Locate the cell with the specified text and output its (X, Y) center coordinate. 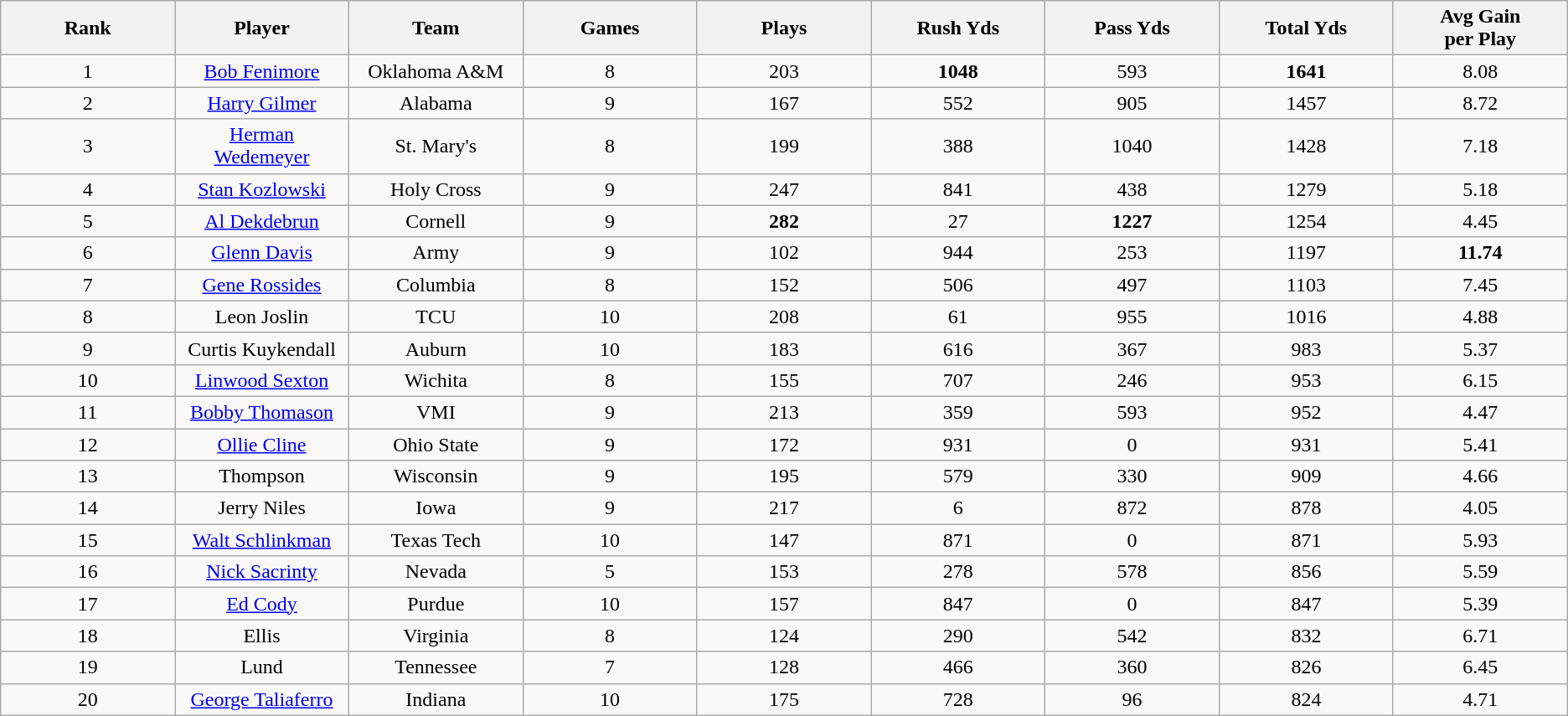
Team (436, 28)
497 (1132, 285)
Leon Joslin (262, 317)
542 (1132, 636)
Harry Gilmer (262, 103)
Games (610, 28)
4.88 (1480, 317)
27 (958, 221)
6.45 (1480, 667)
Iowa (436, 508)
1048 (958, 71)
Auburn (436, 348)
183 (784, 348)
905 (1132, 103)
360 (1132, 667)
Thompson (262, 476)
1641 (1306, 71)
1016 (1306, 317)
195 (784, 476)
Player (262, 28)
217 (784, 508)
247 (784, 189)
Indiana (436, 699)
616 (958, 348)
4.05 (1480, 508)
Walt Schlinkman (262, 540)
824 (1306, 699)
6.15 (1480, 380)
213 (784, 412)
Curtis Kuykendall (262, 348)
1197 (1306, 253)
5.37 (1480, 348)
Oklahoma A&M (436, 71)
6.71 (1480, 636)
Nevada (436, 572)
18 (88, 636)
466 (958, 667)
Tennessee (436, 667)
Holy Cross (436, 189)
506 (958, 285)
1428 (1306, 146)
11.74 (1480, 253)
Ellis (262, 636)
Total Yds (1306, 28)
St. Mary's (436, 146)
Gene Rossides (262, 285)
8.08 (1480, 71)
Wisconsin (436, 476)
TCU (436, 317)
707 (958, 380)
330 (1132, 476)
172 (784, 445)
367 (1132, 348)
14 (88, 508)
Rush Yds (958, 28)
4.47 (1480, 412)
944 (958, 253)
1254 (1306, 221)
Nick Sacrinty (262, 572)
Ollie Cline (262, 445)
246 (1132, 380)
359 (958, 412)
19 (88, 667)
102 (784, 253)
1279 (1306, 189)
Avg Gainper Play (1480, 28)
826 (1306, 667)
952 (1306, 412)
4 (88, 189)
155 (784, 380)
Bob Fenimore (262, 71)
Army (436, 253)
955 (1132, 317)
1 (88, 71)
Wichita (436, 380)
15 (88, 540)
Alabama (436, 103)
841 (958, 189)
124 (784, 636)
61 (958, 317)
872 (1132, 508)
983 (1306, 348)
Linwood Sexton (262, 380)
579 (958, 476)
Purdue (436, 604)
VMI (436, 412)
George Taliaferro (262, 699)
96 (1132, 699)
175 (784, 699)
Al Dekdebrun (262, 221)
4.45 (1480, 221)
20 (88, 699)
17 (88, 604)
Pass Yds (1132, 28)
909 (1306, 476)
11 (88, 412)
438 (1132, 189)
13 (88, 476)
7.18 (1480, 146)
4.66 (1480, 476)
Ed Cody (262, 604)
3 (88, 146)
5.18 (1480, 189)
8.72 (1480, 103)
1040 (1132, 146)
278 (958, 572)
290 (958, 636)
Ohio State (436, 445)
953 (1306, 380)
282 (784, 221)
157 (784, 604)
152 (784, 285)
208 (784, 317)
167 (784, 103)
832 (1306, 636)
153 (784, 572)
Rank (88, 28)
878 (1306, 508)
199 (784, 146)
Plays (784, 28)
856 (1306, 572)
Glenn Davis (262, 253)
1103 (1306, 285)
728 (958, 699)
12 (88, 445)
253 (1132, 253)
203 (784, 71)
552 (958, 103)
Bobby Thomason (262, 412)
147 (784, 540)
Columbia (436, 285)
1227 (1132, 221)
Cornell (436, 221)
578 (1132, 572)
Jerry Niles (262, 508)
1457 (1306, 103)
Stan Kozlowski (262, 189)
Lund (262, 667)
4.71 (1480, 699)
5.41 (1480, 445)
128 (784, 667)
16 (88, 572)
5.39 (1480, 604)
388 (958, 146)
Virginia (436, 636)
5.59 (1480, 572)
Herman Wedemeyer (262, 146)
5.93 (1480, 540)
2 (88, 103)
Texas Tech (436, 540)
7.45 (1480, 285)
